Capture the cell that displays the provided text and extract its [x, y] central coordinate. 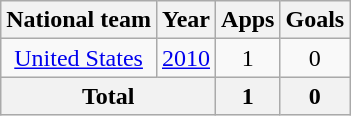
United States [79, 58]
Goals [315, 20]
National team [79, 20]
2010 [186, 58]
Apps [248, 20]
Total [108, 96]
Year [186, 20]
